Determine the (x, y) coordinate at the center of the cell enclosing the given text.  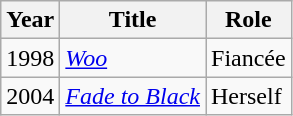
Fiancée (249, 58)
Herself (249, 96)
Title (133, 20)
Year (30, 20)
2004 (30, 96)
Woo (133, 58)
Fade to Black (133, 96)
1998 (30, 58)
Role (249, 20)
